Capture the cell that displays the provided text and extract its [X, Y] central coordinate. 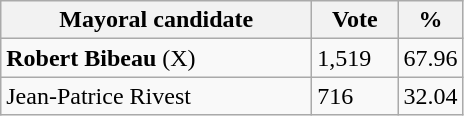
1,519 [355, 58]
67.96 [430, 58]
Vote [355, 20]
Robert Bibeau (X) [156, 58]
Jean-Patrice Rivest [156, 96]
32.04 [430, 96]
Mayoral candidate [156, 20]
% [430, 20]
716 [355, 96]
